Output the [X, Y] coordinate of the center of the cell containing the given text.  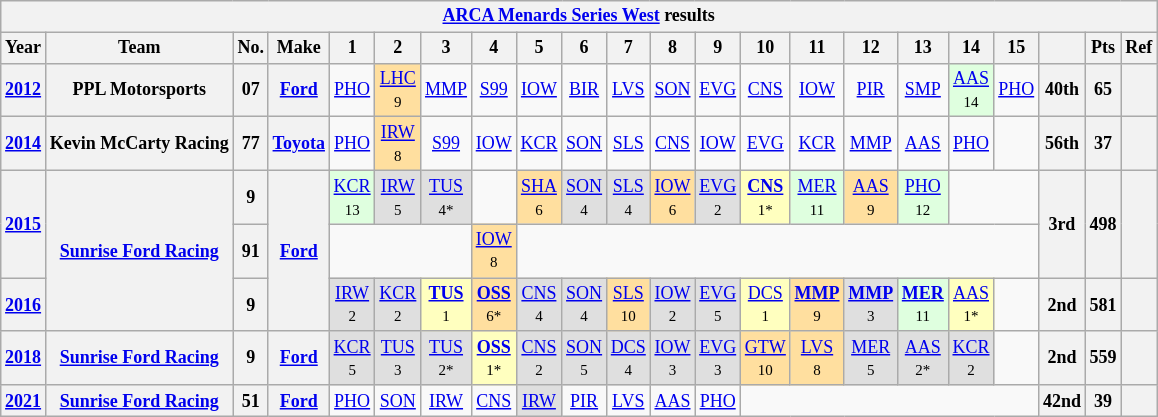
6 [584, 48]
LHC9 [398, 90]
OSS1* [494, 358]
IRW8 [398, 144]
56th [1062, 144]
4 [494, 48]
SLS10 [628, 305]
IOW6 [672, 197]
SLS [628, 144]
581 [1103, 305]
SHA6 [539, 197]
IRW2 [352, 305]
TUS3 [398, 358]
91 [250, 251]
KCR5 [352, 358]
ARCA Menards Series West results [579, 16]
IOW3 [672, 358]
39 [1103, 400]
10 [766, 48]
2015 [24, 224]
8 [672, 48]
EVG2 [718, 197]
IOW2 [672, 305]
3 [446, 48]
EVG3 [718, 358]
2 [398, 48]
AAS14 [971, 90]
77 [250, 144]
Kevin McCarty Racing [139, 144]
2012 [24, 90]
14 [971, 48]
CNS4 [539, 305]
12 [871, 48]
SON5 [584, 358]
40th [1062, 90]
GTW10 [766, 358]
AAS1* [971, 305]
EVG5 [718, 305]
BIR [584, 90]
2018 [24, 358]
CNS2 [539, 358]
5 [539, 48]
2014 [24, 144]
KCR13 [352, 197]
Ref [1139, 48]
IRW5 [398, 197]
PPL Motorsports [139, 90]
15 [1016, 48]
TUS4* [446, 197]
11 [817, 48]
SLS4 [628, 197]
TUS2* [446, 358]
Toyota [298, 144]
Team [139, 48]
PHO12 [922, 197]
Pts [1103, 48]
AAS2* [922, 358]
AAS9 [871, 197]
37 [1103, 144]
DCS1 [766, 305]
No. [250, 48]
2021 [24, 400]
LVS8 [817, 358]
Year [24, 48]
1 [352, 48]
DCS4 [628, 358]
559 [1103, 358]
SMP [922, 90]
51 [250, 400]
07 [250, 90]
Make [298, 48]
MMP9 [817, 305]
13 [922, 48]
MMP3 [871, 305]
TUS1 [446, 305]
498 [1103, 224]
IOW8 [494, 251]
3rd [1062, 224]
7 [628, 48]
MER5 [871, 358]
65 [1103, 90]
OSS6* [494, 305]
42nd [1062, 400]
2016 [24, 305]
CNS1* [766, 197]
